Capture the cell that displays the provided text and extract its [X, Y] central coordinate. 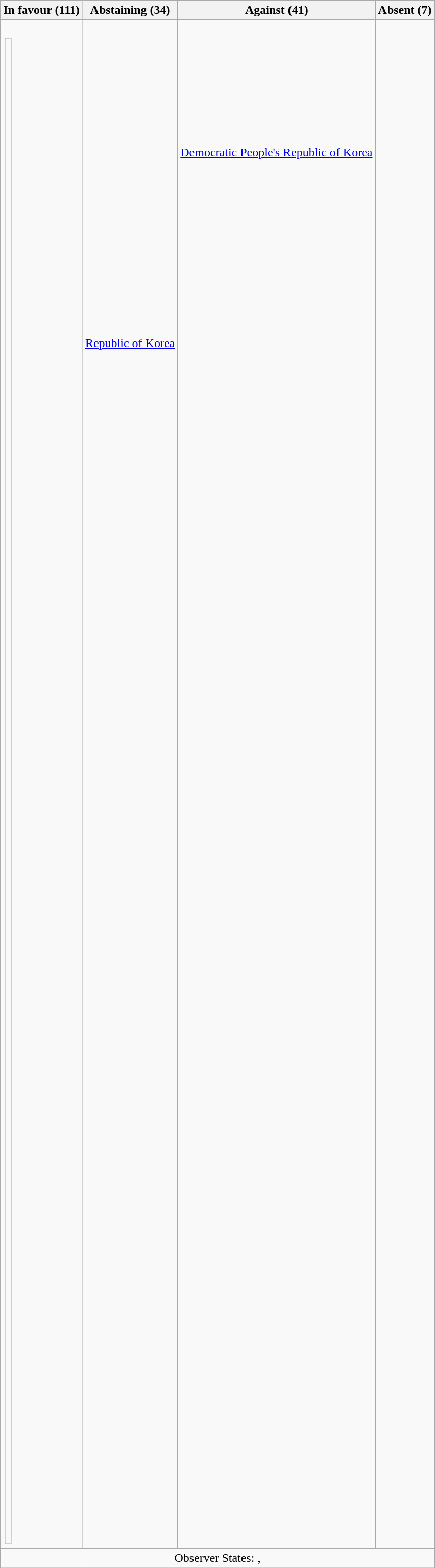
Observer States: , [217, 1558]
Republic of Korea [130, 784]
In favour (111) [41, 10]
Against (41) [277, 10]
Democratic People's Republic of Korea [277, 784]
Absent (7) [405, 10]
Abstaining (34) [130, 10]
